Output the (X, Y) coordinate of the center of the cell containing the given text.  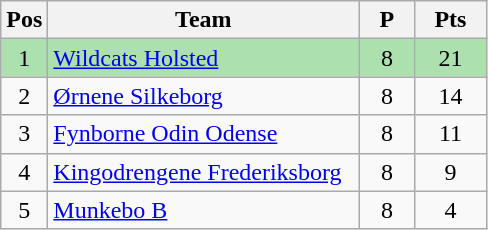
14 (450, 96)
Ørnene Silkeborg (204, 96)
21 (450, 58)
Wildcats Holsted (204, 58)
Munkebo B (204, 210)
Team (204, 20)
1 (24, 58)
3 (24, 134)
P (387, 20)
Pts (450, 20)
Pos (24, 20)
2 (24, 96)
9 (450, 172)
11 (450, 134)
Fynborne Odin Odense (204, 134)
5 (24, 210)
Kingodrengene Frederiksborg (204, 172)
